Capture the cell that displays the provided text and extract its [X, Y] central coordinate. 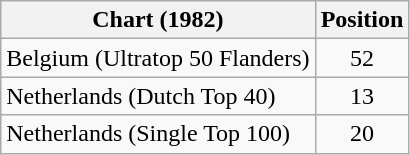
20 [362, 134]
Belgium (Ultratop 50 Flanders) [158, 58]
Chart (1982) [158, 20]
Position [362, 20]
Netherlands (Single Top 100) [158, 134]
52 [362, 58]
Netherlands (Dutch Top 40) [158, 96]
13 [362, 96]
